Find where the given text appears and provide that cell's center as (X, Y) coordinate. 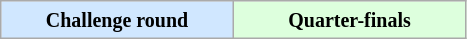
Challenge round (118, 20)
Quarter-finals (350, 20)
